For the text-containing cell, return its midpoint in [X, Y] coordinate format. 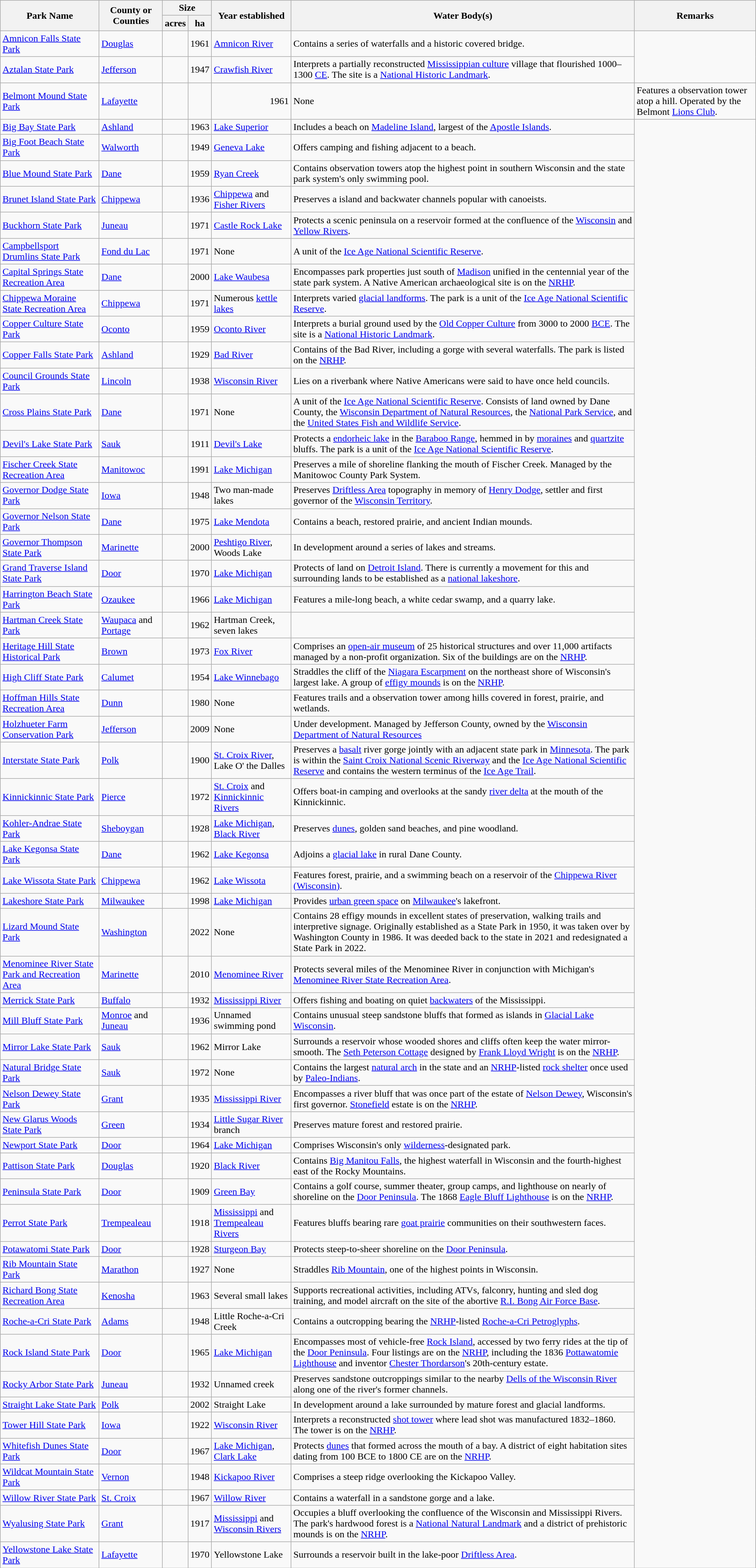
Lake Superior [251, 127]
Lincoln [131, 381]
Amnicon River [251, 44]
Big Bay State Park [50, 127]
Potawatomi State Park [50, 1249]
Lake Winnebago [251, 677]
Preserves dunes, golden sand beaches, and pine woodland. [463, 829]
Brown [131, 651]
Peshtigo River, Woods Lake [251, 547]
Dunn [131, 703]
Adams [131, 1322]
In development around a lake surrounded by mature forest and glacial landforms. [463, 1405]
2010 [200, 974]
Richard Bong State Recreation Area [50, 1295]
Holzhueter Farm Conservation Park [50, 729]
Yellowstone Lake [251, 1554]
Manitowoc [131, 470]
Two man-made lakes [251, 495]
Governor Thompson State Park [50, 547]
Oconto [131, 329]
1909 [200, 1192]
Devil's Lake State Park [50, 443]
Contains of the Bad River, including a gorge with several waterfalls. The park is listed on the NRHP. [463, 355]
1964 [200, 1145]
Governor Nelson State Park [50, 522]
Park Name [50, 16]
Ozaukee [131, 599]
Newport State Park [50, 1145]
Pattison State Park [50, 1165]
Waupaca and Portage [131, 625]
Encompasses a river bluff that was once part of the estate of Nelson Dewey, Wisconsin's first governor. Stonefield estate is on the NRHP. [463, 1098]
1927 [200, 1270]
1966 [200, 599]
Surrounds a reservoir built in the lake-poor Driftless Area. [463, 1554]
Roche-a-Cri State Park [50, 1322]
Protects of land on Detroit Island. There is currently a movement for this and surrounding lands to be established as a national lakeshore. [463, 573]
Menominee River State Park and Recreation Area [50, 974]
St. Croix River, Lake O' the Dalles [251, 760]
Lizard Mound State Park [50, 932]
Mill Bluff State Park [50, 1021]
Numerous kettle lakes [251, 303]
Size [187, 8]
Straddles the cliff of the Niagara Escarpment on the northeast shore of Wisconsin's largest lake. A group of effigy mounds is on the NRHP. [463, 677]
Walworth [131, 148]
Governor Dodge State Park [50, 495]
Mississippi and Wisconsin Rivers [251, 1523]
Lake Wissota [251, 881]
Black River [251, 1165]
Contains a beach, restored prairie, and ancient Indian mounds. [463, 522]
Campbellsport Drumlins State Park [50, 251]
Cross Plains State Park [50, 412]
Mirror Lake [251, 1046]
Chippewa and Fisher Rivers [251, 199]
1922 [200, 1425]
Sturgeon Bay [251, 1249]
Rib Mountain State Park [50, 1270]
Year established [251, 16]
Yellowstone Lake State Park [50, 1554]
Bad River [251, 355]
Chippewa Moraine State Recreation Area [50, 303]
Wildcat Mountain State Park [50, 1477]
Monroe and Juneau [131, 1021]
Protects several miles of the Menominee River in conjunction with Michigan's Menominee River State Recreation Area. [463, 974]
1917 [200, 1523]
Interprets a partially reconstructed Mississippian culture village that flourished 1000–1300 CE. The site is a National Historic Landmark. [463, 69]
1938 [200, 381]
Heritage Hill State Historical Park [50, 651]
County or Counties [131, 16]
Contains Big Manitou Falls, the highest waterfall in Wisconsin and the fourth-highest east of the Rocky Mountains. [463, 1165]
Little Roche-a-Cri Creek [251, 1322]
New Glarus Woods State Park [50, 1125]
Rock Island State Park [50, 1353]
2022 [200, 932]
Green Bay [251, 1192]
Unnamed creek [251, 1384]
Straddles Rib Mountain, one of the highest points in Wisconsin. [463, 1270]
Interprets a reconstructed shot tower where lead shot was manufactured 1832–1860. The tower is on the NRHP. [463, 1425]
Adjoins a glacial lake in rural Dane County. [463, 854]
Fond du Lac [131, 251]
Aztalan State Park [50, 69]
2002 [200, 1405]
Features a observation tower atop a hill. Operated by the Belmont Lions Club. [695, 101]
Lake Kegonsa [251, 854]
Kinnickinnic State Park [50, 797]
Contains unusual steep sandstone bluffs that formed as islands in Glacial Lake Wisconsin. [463, 1021]
Lake Wissota State Park [50, 881]
Hartman Creek, seven lakes [251, 625]
Lake Kegonsa State Park [50, 854]
1900 [200, 760]
Lake Michigan, Clark Lake [251, 1451]
Copper Falls State Park [50, 355]
Lakeshore State Park [50, 901]
1965 [200, 1353]
Provides urban green space on Milwaukee's lakefront. [463, 901]
Mississippi and Trempealeau Rivers [251, 1223]
Washington [131, 932]
Rocky Arbor State Park [50, 1384]
Interprets a burial ground used by the Old Copper Culture from 3000 to 2000 BCE. The site is a National Historic Landmark. [463, 329]
Features forest, prairie, and a swimming beach on a reservoir of the Chippewa River (Wisconsin). [463, 881]
Water Body(s) [463, 16]
Oconto River [251, 329]
Offers fishing and boating on quiet backwaters of the Mississippi. [463, 1000]
Nelson Dewey State Park [50, 1098]
Merrick State Park [50, 1000]
1929 [200, 355]
Kickapoo River [251, 1477]
Under development. Managed by Jefferson County, owned by the Wisconsin Department of Natural Resources [463, 729]
Buckhorn State Park [50, 225]
1911 [200, 443]
Little Sugar River branch [251, 1125]
Fox River [251, 651]
In development around a series of lakes and streams. [463, 547]
Sheboygan [131, 829]
Buffalo [131, 1000]
Willow River [251, 1497]
Whitefish Dunes State Park [50, 1451]
Willow River State Park [50, 1497]
Protects a scenic peninsula on a reservoir formed at the confluence of the Wisconsin and Yellow Rivers. [463, 225]
acres [175, 23]
Ryan Creek [251, 173]
Lake Michigan, Black River [251, 829]
Features trails and a observation tower among hills covered in forest, prairie, and wetlands. [463, 703]
Perrot State Park [50, 1223]
Offers camping and fishing adjacent to a beach. [463, 148]
Castle Rock Lake [251, 225]
1935 [200, 1098]
Interprets varied glacial landforms. The park is a unit of the Ice Age National Scientific Reserve. [463, 303]
Natural Bridge State Park [50, 1073]
1934 [200, 1125]
Crawfish River [251, 69]
Contains observation towers atop the highest point in southern Wisconsin and the state park system's only swimming pool. [463, 173]
Contains a series of waterfalls and a historic covered bridge. [463, 44]
1975 [200, 522]
Pierce [131, 797]
Peninsula State Park [50, 1192]
Preserves Driftless Area topography in memory of Henry Dodge, settler and first governor of the Wisconsin Territory. [463, 495]
Lake Waubesa [251, 277]
Grand Traverse Island State Park [50, 573]
Kohler-Andrae State Park [50, 829]
Hoffman Hills State Recreation Area [50, 703]
Protects dunes that formed across the mouth of a bay. A district of eight habitation sites dating from 100 BCE to 1800 CE are on the NRHP. [463, 1451]
1947 [200, 69]
Belmont Mound State Park [50, 101]
Brunet Island State Park [50, 199]
Preserves mature forest and restored prairie. [463, 1125]
Includes a beach on Madeline Island, largest of the Apostle Islands. [463, 127]
Fischer Creek State Recreation Area [50, 470]
Hartman Creek State Park [50, 625]
Council Grounds State Park [50, 381]
Green [131, 1125]
Menominee River [251, 974]
Trempealeau [131, 1223]
Features a mile-long beach, a white cedar swamp, and a quarry lake. [463, 599]
Geneva Lake [251, 148]
Protects steep-to-sheer shoreline on the Door Peninsula. [463, 1249]
A unit of the Ice Age National Scientific Reserve. [463, 251]
1991 [200, 470]
1918 [200, 1223]
High Cliff State Park [50, 677]
Preserves a mile of shoreline flanking the mouth of Fischer Creek. Managed by the Manitowoc County Park System. [463, 470]
Harrington Beach State Park [50, 599]
Capital Springs State Recreation Area [50, 277]
Contains a waterfall in a sandstone gorge and a lake. [463, 1497]
Copper Culture State Park [50, 329]
Straight Lake [251, 1405]
Amnicon Falls State Park [50, 44]
Comprises Wisconsin's only wilderness-designated park. [463, 1145]
Straight Lake State Park [50, 1405]
Big Foot Beach State Park [50, 148]
1998 [200, 901]
Wyalusing State Park [50, 1523]
1973 [200, 651]
1949 [200, 148]
Lake Mendota [251, 522]
2009 [200, 729]
Calumet [131, 677]
Unnamed swimming pond [251, 1021]
1980 [200, 703]
Offers boat-in camping and overlooks at the sandy river delta at the mouth of the Kinnickinnic. [463, 797]
Several small lakes [251, 1295]
Kenosha [131, 1295]
1920 [200, 1165]
Marathon [131, 1270]
Lies on a riverbank where Native Americans were said to have once held councils. [463, 381]
ha [200, 23]
Contains a outcropping bearing the NRHP-listed Roche-a-Cri Petroglyphs. [463, 1322]
Contains the largest natural arch in the state and an NRHP-listed rock shelter once used by Paleo-Indians. [463, 1073]
Mirror Lake State Park [50, 1046]
Devil's Lake [251, 443]
Features bluffs bearing rare goat prairie communities on their southwestern faces. [463, 1223]
Preserves a island and backwater channels popular with canoeists. [463, 199]
1954 [200, 677]
Blue Mound State Park [50, 173]
Interstate State Park [50, 760]
Comprises a steep ridge overlooking the Kickapoo Valley. [463, 1477]
St. Croix [131, 1497]
St. Croix and Kinnickinnic Rivers [251, 797]
Remarks [695, 16]
Tower Hill State Park [50, 1425]
Milwaukee [131, 901]
Preserves sandstone outcroppings similar to the nearby Dells of the Wisconsin River along one of the river's former channels. [463, 1384]
Vernon [131, 1477]
